Return the [x, y] coordinate for the center point of the cell that contains the specified text.  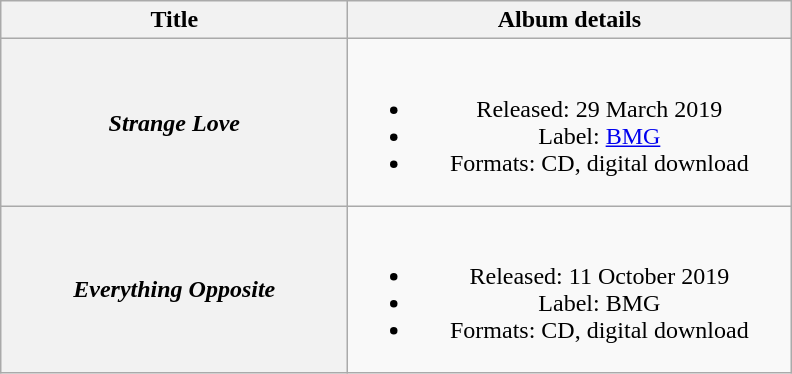
Released: 29 March 2019Label: BMGFormats: CD, digital download [570, 122]
Released: 11 October 2019Label: BMGFormats: CD, digital download [570, 290]
Strange Love [174, 122]
Album details [570, 20]
Title [174, 20]
Everything Opposite [174, 290]
